Scan for the cell matching the given text and deliver its [x, y] coordinate at center. 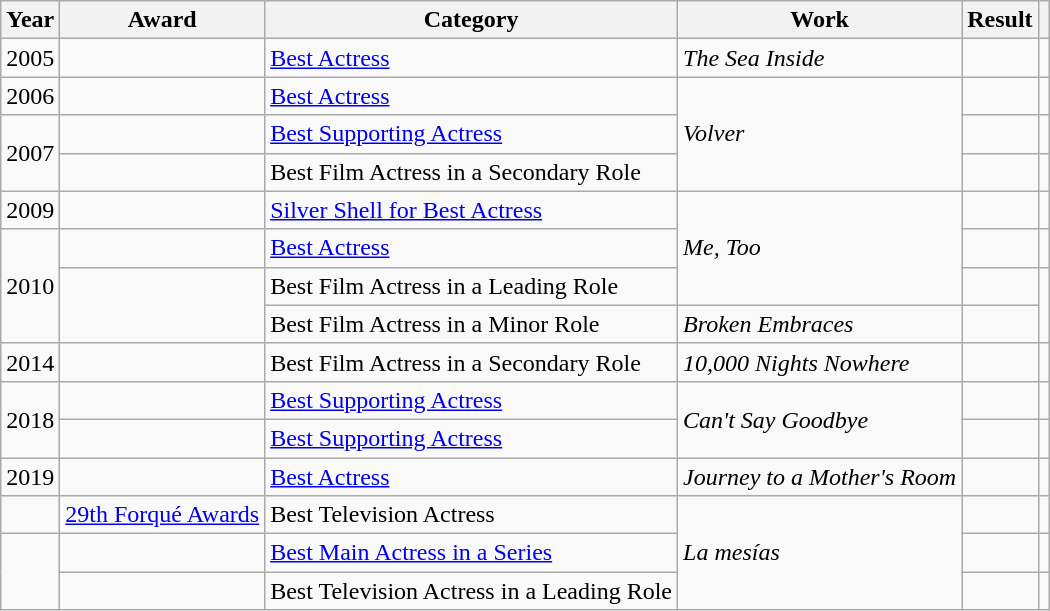
Year [30, 20]
Best Main Actress in a Series [472, 553]
Volver [820, 134]
2019 [30, 477]
2018 [30, 419]
Can't Say Goodbye [820, 419]
Best Film Actress in a Leading Role [472, 286]
Broken Embraces [820, 324]
Award [162, 20]
The Sea Inside [820, 58]
2010 [30, 286]
Best Film Actress in a Minor Role [472, 324]
10,000 Nights Nowhere [820, 362]
2009 [30, 210]
Journey to a Mother's Room [820, 477]
La mesías [820, 553]
2005 [30, 58]
Result [1000, 20]
Best Television Actress in a Leading Role [472, 591]
2006 [30, 96]
2007 [30, 153]
2014 [30, 362]
Work [820, 20]
Me, Too [820, 248]
Best Television Actress [472, 515]
Category [472, 20]
Silver Shell for Best Actress [472, 210]
29th Forqué Awards [162, 515]
